Determine the [X, Y] coordinate at the center of the cell enclosing the given text.  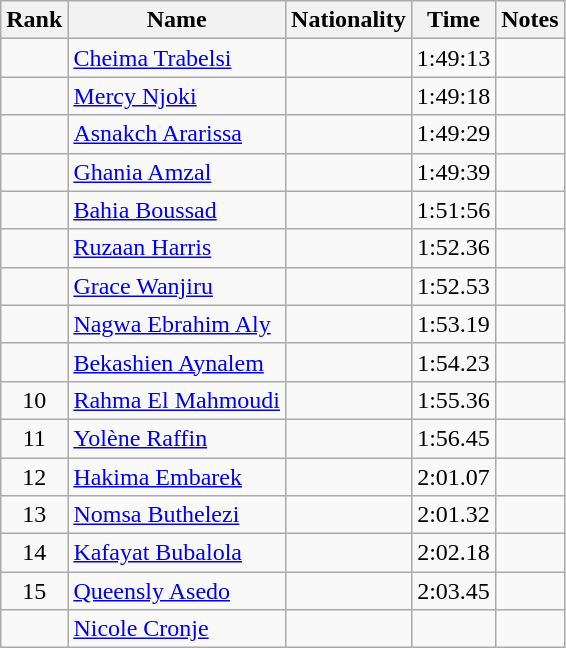
1:49:13 [453, 58]
1:51:56 [453, 210]
Bahia Boussad [177, 210]
1:49:18 [453, 96]
2:02.18 [453, 553]
14 [34, 553]
Queensly Asedo [177, 591]
1:52.36 [453, 248]
Ghania Amzal [177, 172]
13 [34, 515]
Notes [530, 20]
Kafayat Bubalola [177, 553]
1:54.23 [453, 362]
1:53.19 [453, 324]
1:49:39 [453, 172]
Rank [34, 20]
11 [34, 438]
Cheima Trabelsi [177, 58]
Name [177, 20]
Grace Wanjiru [177, 286]
1:55.36 [453, 400]
Ruzaan Harris [177, 248]
1:56.45 [453, 438]
Yolène Raffin [177, 438]
Asnakch Ararissa [177, 134]
Bekashien Aynalem [177, 362]
2:01.07 [453, 477]
Nomsa Buthelezi [177, 515]
10 [34, 400]
Nationality [349, 20]
1:49:29 [453, 134]
12 [34, 477]
2:03.45 [453, 591]
1:52.53 [453, 286]
Nicole Cronje [177, 629]
Nagwa Ebrahim Aly [177, 324]
2:01.32 [453, 515]
Rahma El Mahmoudi [177, 400]
Hakima Embarek [177, 477]
Time [453, 20]
15 [34, 591]
Mercy Njoki [177, 96]
